Locate the cell with the specified text and output its [X, Y] center coordinate. 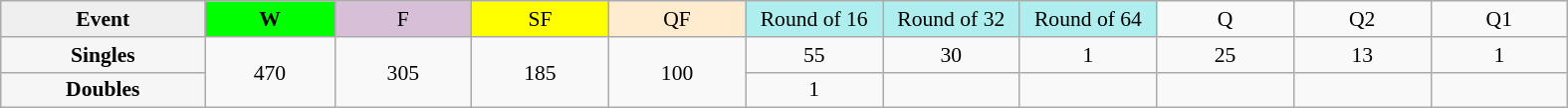
Singles [104, 55]
SF [541, 19]
185 [541, 72]
Round of 32 [951, 19]
305 [403, 72]
W [270, 19]
55 [814, 55]
Round of 64 [1088, 19]
Q1 [1499, 19]
25 [1226, 55]
100 [677, 72]
Doubles [104, 90]
F [403, 19]
QF [677, 19]
Q2 [1362, 19]
13 [1362, 55]
Event [104, 19]
Q [1226, 19]
Round of 16 [814, 19]
470 [270, 72]
30 [951, 55]
